Search for the cell housing the specified text and yield its [x, y] center coordinate. 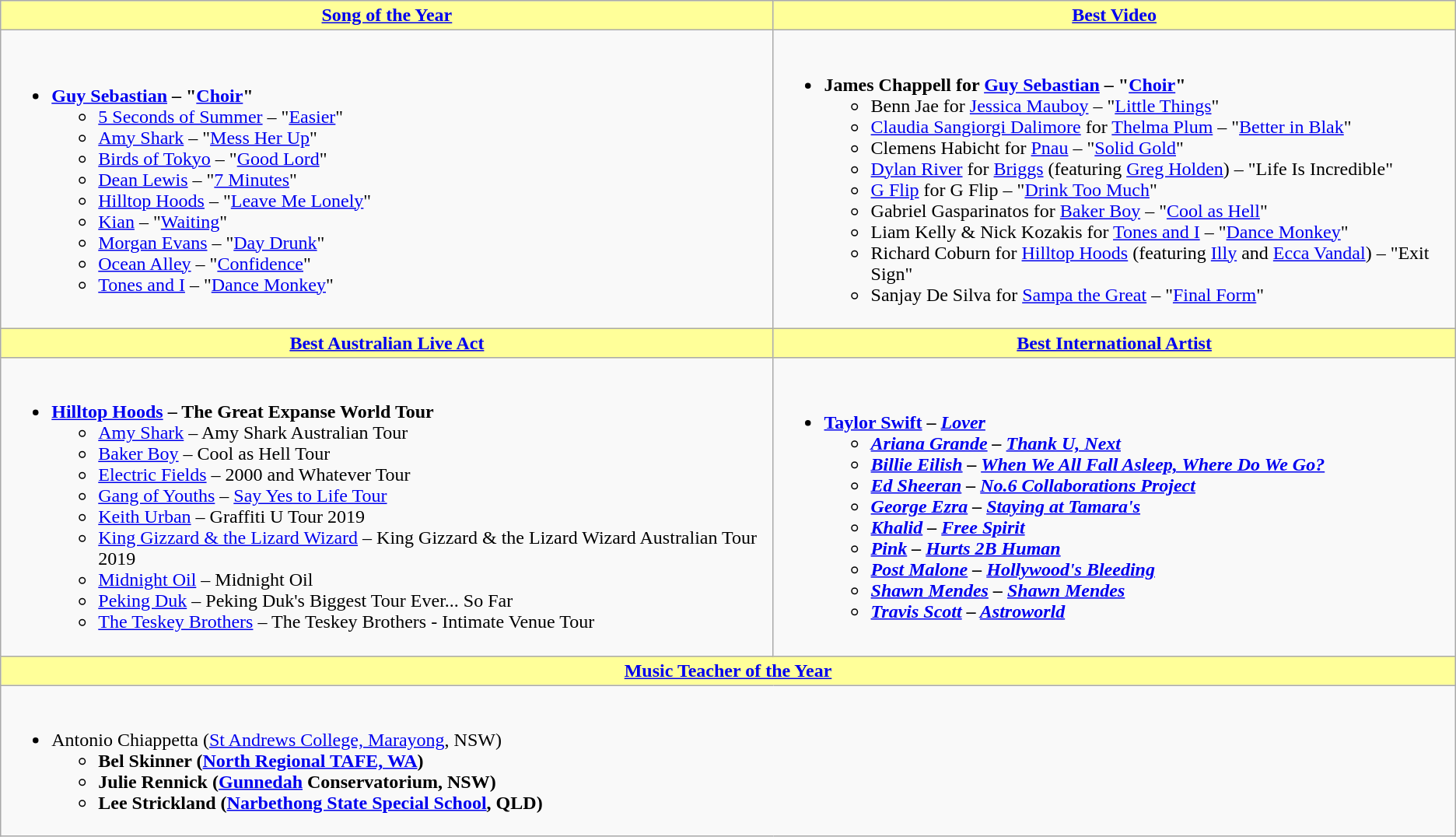
Best Video [1114, 16]
Song of the Year [387, 16]
Best Australian Live Act [387, 343]
Music Teacher of the Year [728, 671]
Best International Artist [1114, 343]
